Extract the [X, Y] coordinate from the center of the cell holding the provided text.  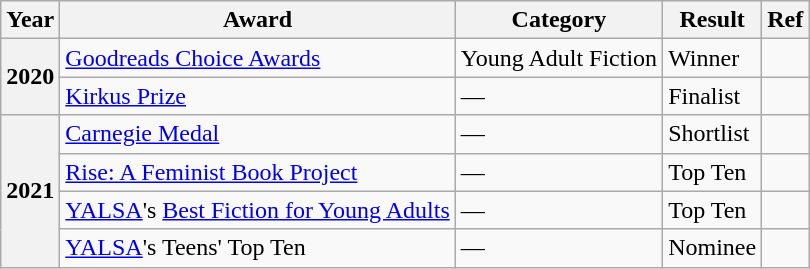
Nominee [712, 248]
2021 [30, 191]
Award [258, 20]
Result [712, 20]
Finalist [712, 96]
Winner [712, 58]
2020 [30, 77]
Ref [786, 20]
YALSA's Teens' Top Ten [258, 248]
Young Adult Fiction [558, 58]
Rise: A Feminist Book Project [258, 172]
Carnegie Medal [258, 134]
Year [30, 20]
YALSA's Best Fiction for Young Adults [258, 210]
Category [558, 20]
Shortlist [712, 134]
Kirkus Prize [258, 96]
Goodreads Choice Awards [258, 58]
